Capture the cell that displays the provided text and extract its [x, y] central coordinate. 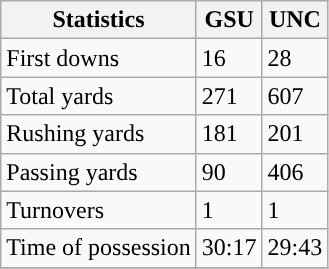
201 [295, 134]
28 [295, 58]
271 [229, 96]
GSU [229, 20]
29:43 [295, 248]
Passing yards [99, 172]
Total yards [99, 96]
16 [229, 58]
90 [229, 172]
30:17 [229, 248]
Time of possession [99, 248]
181 [229, 134]
406 [295, 172]
Statistics [99, 20]
Turnovers [99, 210]
Rushing yards [99, 134]
UNC [295, 20]
First downs [99, 58]
607 [295, 96]
